Pinpoint the cell where the given text exists, returning its [x, y] midpoint coordinate. 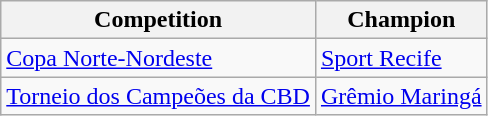
Sport Recife [401, 58]
Copa Norte-Nordeste [158, 58]
Grêmio Maringá [401, 96]
Champion [401, 20]
Competition [158, 20]
Torneio dos Campeões da CBD [158, 96]
